Pinpoint the cell where the given text exists, returning its [x, y] midpoint coordinate. 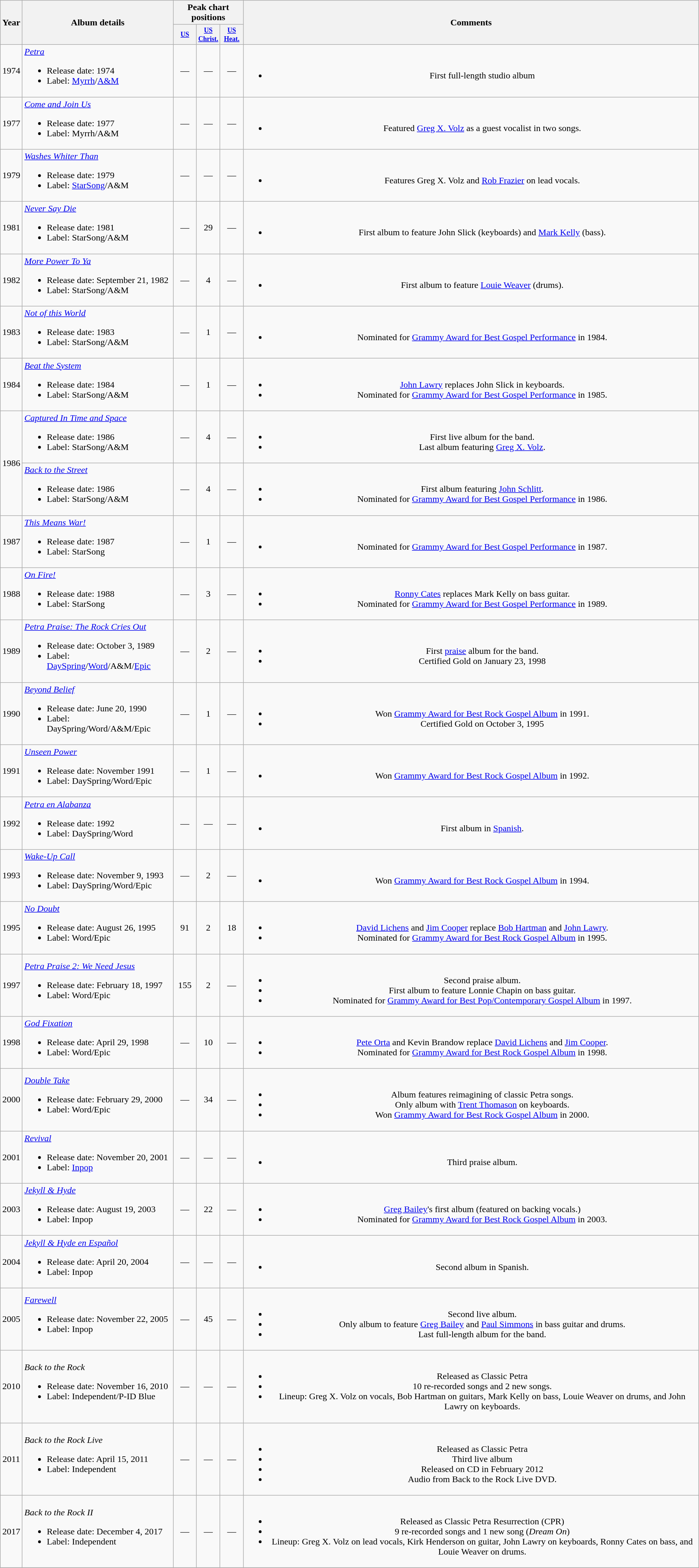
Back to the RockRelease date: November 16, 2010Label: Independent/P-ID Blue [98, 1387]
2004 [11, 1262]
RevivalRelease date: November 20, 2001Label: Inpop [98, 1157]
PetraRelease date: 1974Label: Myrrh/A&M [98, 71]
2003 [11, 1210]
First full-length studio album [471, 71]
1988 [11, 594]
1989 [11, 651]
Jekyll & HydeRelease date: August 19, 2003Label: Inpop [98, 1210]
29 [208, 228]
Back to the Rock IIRelease date: December 4, 2017Label: Independent [98, 1531]
Petra en AlabanzaRelease date: 1992Label: DaySpring/Word [98, 823]
2011 [11, 1459]
34 [208, 1100]
1986 [11, 463]
Year [11, 22]
First album featuring John Schlitt.Nominated for Grammy Award for Best Gospel Performance in 1986. [471, 489]
Never Say DieRelease date: 1981Label: StarSong/A&M [98, 228]
Washes Whiter ThanRelease date: 1979Label: StarSong/A&M [98, 176]
2017 [11, 1531]
First album in Spanish. [471, 823]
Album features reimagining of classic Petra songs.Only album with Trent Thomason on keyboards.Won Grammy Award for Best Rock Gospel Album in 2000. [471, 1100]
45 [208, 1319]
1984 [11, 385]
Come and Join UsRelease date: 1977Label: Myrrh/A&M [98, 123]
3 [208, 594]
Second album in Spanish. [471, 1262]
USHeat. [232, 35]
91 [185, 928]
No DoubtRelease date: August 26, 1995Label: Word/Epic [98, 928]
Won Grammy Award for Best Rock Gospel Album in 1991.Certified Gold on October 3, 1995 [471, 713]
Petra Praise 2: We Need JesusRelease date: February 18, 1997Label: Word/Epic [98, 985]
Ronny Cates replaces Mark Kelly on bass guitar.Nominated for Grammy Award for Best Gospel Performance in 1989. [471, 594]
USChrist. [208, 35]
Features Greg X. Volz and Rob Frazier on lead vocals. [471, 176]
US [185, 35]
Won Grammy Award for Best Rock Gospel Album in 1992. [471, 771]
More Power To YaRelease date: September 21, 1982Label: StarSong/A&M [98, 280]
Jekyll & Hyde en EspañolRelease date: April 20, 2004Label: Inpop [98, 1262]
Unseen PowerRelease date: November 1991Label: DaySpring/Word/Epic [98, 771]
1974 [11, 71]
Second praise album.First album to feature Lonnie Chapin on bass guitar.Nominated for Grammy Award for Best Pop/Contemporary Gospel Album in 1997. [471, 985]
David Lichens and Jim Cooper replace Bob Hartman and John Lawry.Nominated for Grammy Award for Best Rock Gospel Album in 1995. [471, 928]
1991 [11, 771]
Not of this WorldRelease date: 1983Label: StarSong/A&M [98, 332]
Featured Greg X. Volz as a guest vocalist in two songs. [471, 123]
1990 [11, 713]
1982 [11, 280]
1997 [11, 985]
Comments [471, 22]
Nominated for Grammy Award for Best Gospel Performance in 1984. [471, 332]
Captured In Time and SpaceRelease date: 1986Label: StarSong/A&M [98, 437]
1979 [11, 176]
1992 [11, 823]
Greg Bailey's first album (featured on backing vocals.)Nominated for Grammy Award for Best Rock Gospel Album in 2003. [471, 1210]
Back to the StreetRelease date: 1986Label: StarSong/A&M [98, 489]
155 [185, 985]
Beyond BeliefRelease date: June 20, 1990Label: DaySpring/Word/A&M/Epic [98, 713]
Double TakeRelease date: February 29, 2000Label: Word/Epic [98, 1100]
First live album for the band.Last album featuring Greg X. Volz. [471, 437]
2005 [11, 1319]
Petra Praise: The Rock Cries OutRelease date: October 3, 1989Label: DaySpring/Word/A&M/Epic [98, 651]
Third praise album. [471, 1157]
18 [232, 928]
2010 [11, 1387]
FarewellRelease date: November 22, 2005Label: Inpop [98, 1319]
1977 [11, 123]
Back to the Rock LiveRelease date: April 15, 2011Label: Independent [98, 1459]
1987 [11, 541]
Nominated for Grammy Award for Best Gospel Performance in 1987. [471, 541]
Released as Classic PetraThird live albumReleased on CD in February 2012Audio from Back to the Rock Live DVD. [471, 1459]
2000 [11, 1100]
Wake-Up CallRelease date: November 9, 1993Label: DaySpring/Word/Epic [98, 875]
First praise album for the band.Certified Gold on January 23, 1998 [471, 651]
This Means War!Release date: 1987Label: StarSong [98, 541]
God FixationRelease date: April 29, 1998Label: Word/Epic [98, 1043]
Pete Orta and Kevin Brandow replace David Lichens and Jim Cooper.Nominated for Grammy Award for Best Rock Gospel Album in 1998. [471, 1043]
John Lawry replaces John Slick in keyboards.Nominated for Grammy Award for Best Gospel Performance in 1985. [471, 385]
1995 [11, 928]
On Fire!Release date: 1988Label: StarSong [98, 594]
10 [208, 1043]
2001 [11, 1157]
Peak chart positions [208, 13]
1981 [11, 228]
1983 [11, 332]
First album to feature John Slick (keyboards) and Mark Kelly (bass). [471, 228]
Album details [98, 22]
1993 [11, 875]
22 [208, 1210]
First album to feature Louie Weaver (drums). [471, 280]
Won Grammy Award for Best Rock Gospel Album in 1994. [471, 875]
Second live album.Only album to feature Greg Bailey and Paul Simmons in bass guitar and drums.Last full-length album for the band. [471, 1319]
Beat the SystemRelease date: 1984Label: StarSong/A&M [98, 385]
1998 [11, 1043]
